Search for the cell housing the specified text and yield its [x, y] center coordinate. 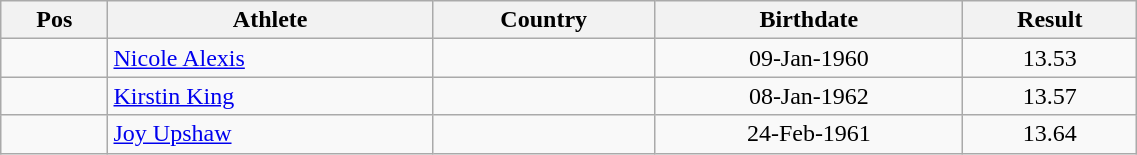
Country [544, 20]
Kirstin King [270, 96]
Athlete [270, 20]
Birthdate [809, 20]
Result [1050, 20]
Nicole Alexis [270, 58]
09-Jan-1960 [809, 58]
Pos [54, 20]
13.53 [1050, 58]
24-Feb-1961 [809, 134]
Joy Upshaw [270, 134]
08-Jan-1962 [809, 96]
13.64 [1050, 134]
13.57 [1050, 96]
